From the cell containing the given text, extract its center point as [x, y] coordinate. 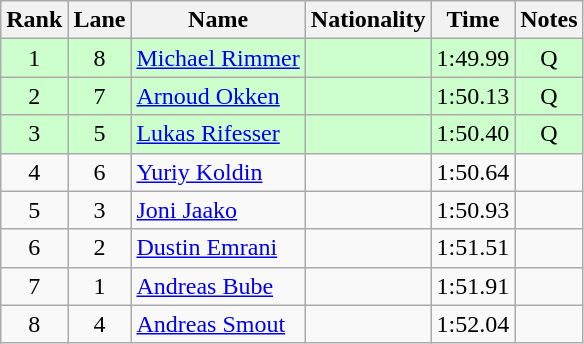
1:51.91 [473, 286]
Nationality [368, 20]
Notes [549, 20]
Lukas Rifesser [218, 134]
Name [218, 20]
1:52.04 [473, 324]
Arnoud Okken [218, 96]
1:49.99 [473, 58]
1:51.51 [473, 248]
Andreas Bube [218, 286]
Yuriy Koldin [218, 172]
Joni Jaako [218, 210]
Michael Rimmer [218, 58]
1:50.40 [473, 134]
Lane [100, 20]
1:50.13 [473, 96]
Dustin Emrani [218, 248]
Andreas Smout [218, 324]
Rank [34, 20]
1:50.93 [473, 210]
Time [473, 20]
1:50.64 [473, 172]
